Search for the cell housing the specified text and yield its (x, y) center coordinate. 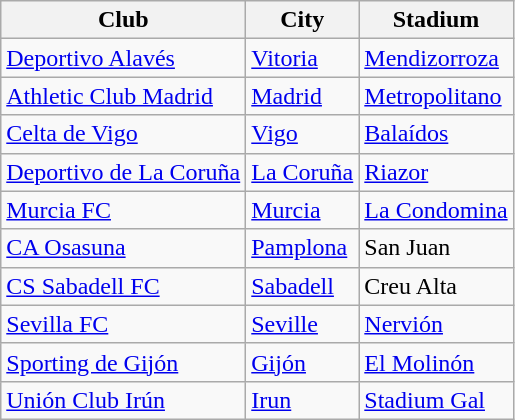
Sabadell (302, 286)
Madrid (302, 96)
Riazor (436, 172)
Sevilla FC (124, 324)
City (302, 20)
La Condomina (436, 210)
Murcia FC (124, 210)
Deportivo de La Coruña (124, 172)
El Molinón (436, 362)
Balaídos (436, 134)
Vitoria (302, 58)
Gijón (302, 362)
Pamplona (302, 248)
San Juan (436, 248)
CS Sabadell FC (124, 286)
Seville (302, 324)
Irun (302, 400)
Unión Club Irún (124, 400)
Club (124, 20)
Mendizorroza (436, 58)
Sporting de Gijón (124, 362)
Celta de Vigo (124, 134)
CA Osasuna (124, 248)
Stadium Gal (436, 400)
Murcia (302, 210)
Creu Alta (436, 286)
La Coruña (302, 172)
Nervión (436, 324)
Metropolitano (436, 96)
Deportivo Alavés (124, 58)
Vigo (302, 134)
Stadium (436, 20)
Athletic Club Madrid (124, 96)
